Search for the cell housing the specified text and yield its (X, Y) center coordinate. 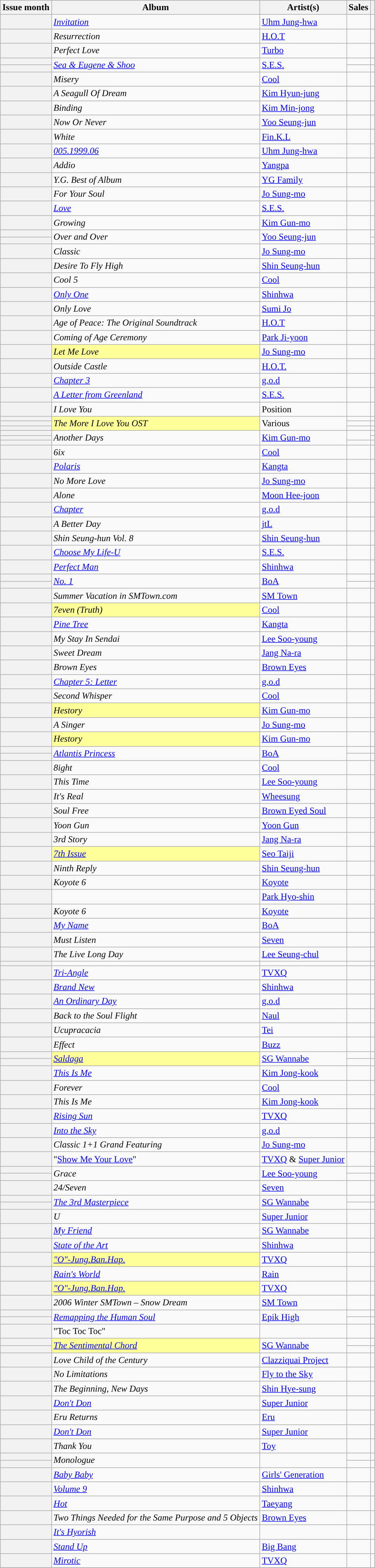
My Name (156, 926)
It's Real (156, 796)
Ucupracacia (156, 1030)
No More Love (156, 481)
Various (303, 424)
Classic 1+1 Grand Featuring (156, 1145)
Cool 5 (156, 280)
Now Or Never (156, 122)
Clazziquai Project (303, 1360)
Over and Over (156, 237)
The Beginning, New Days (156, 1389)
Eru Returns (156, 1417)
Love (156, 208)
Fin.K.L (303, 136)
H.O.T. (303, 366)
Into the Sky (156, 1130)
Epik High (303, 1317)
An Ordinary Day (156, 1001)
Alone (156, 495)
My Friend (156, 1231)
Addio (156, 165)
6ix (156, 452)
Big Bang (303, 1546)
Only Love (156, 309)
Shin Seung-hun Vol. 8 (156, 538)
Only One (156, 294)
Soul Free (156, 811)
7even (Truth) (156, 610)
005.1999.06 (156, 151)
Tri-Angle (156, 973)
Misery (156, 79)
Brown Eyed Soul (303, 811)
No. 1 (156, 581)
Ninth Reply (156, 868)
Brand New (156, 987)
jtL (303, 524)
The More I Love You OST (156, 424)
Summer Vacation in SMTown.com (156, 595)
YG Family (303, 180)
Eru (303, 1417)
Kim Min-jong (303, 108)
Outside Castle (156, 366)
Y.G. Best of Album (156, 180)
Kim Hyun-jung (303, 93)
Perfect Man (156, 567)
Park Hyo-shin (303, 897)
White (156, 136)
Let Me Love (156, 352)
Second Whisper (156, 696)
Pine Tree (156, 624)
Yangpa (303, 165)
A Singer (156, 725)
State of the Art (156, 1245)
Turbo (303, 50)
I Love You (156, 409)
Artist(s) (303, 8)
Fly to the Sky (303, 1374)
Stand Up (156, 1546)
Lee Seung-chul (303, 954)
Two Things Needed for the Same Purpose and 5 Objects (156, 1518)
Saldaga (156, 1059)
Position (303, 409)
Chapter (156, 509)
3rd Story (156, 839)
Tei (303, 1030)
Toy (303, 1446)
"Show Me Your Love" (156, 1159)
Binding (156, 108)
Volume 9 (156, 1489)
Another Days (156, 438)
The Sentimental Chord (156, 1346)
TVXQ & Super Junior (303, 1159)
24/Seven (156, 1188)
Remapping the Human Soul (156, 1317)
Desire To Fly High (156, 266)
Moon Hee-joon (303, 495)
The Live Long Day (156, 954)
Album (156, 8)
This Time (156, 782)
Age of Peace: The Original Soundtrack (156, 323)
Sea & Eugene & Shoo (156, 65)
Must Listen (156, 940)
Mirotic (156, 1561)
Park Ji-yoon (303, 337)
A Better Day (156, 524)
The 3rd Masterpiece (156, 1202)
Rain's World (156, 1274)
Rising Sun (156, 1116)
Forever (156, 1087)
Sumi Jo (303, 309)
Chapter 5: Letter (156, 682)
Buzz (303, 1044)
Sales (359, 8)
Effect (156, 1044)
No Limitations (156, 1374)
A Seagull Of Dream (156, 93)
Choose My Life-U (156, 552)
Issue month (26, 8)
Growing (156, 223)
Resurrection (156, 36)
Wheesung (303, 796)
Classic (156, 251)
Thank You (156, 1446)
A Letter from Greenland (156, 395)
Perfect Love (156, 50)
Girls' Generation (303, 1475)
Love Child of the Century (156, 1360)
Back to the Soul Flight (156, 1016)
Monologue (156, 1460)
Shin Hye-sung (303, 1389)
It's Hyorish (156, 1532)
8ight (156, 768)
Chapter 3 (156, 380)
2006 Winter SMTown – Snow Dream (156, 1302)
Invitation (156, 22)
My Stay In Sendai (156, 639)
7th Issue (156, 854)
U (156, 1216)
Taeyang (303, 1503)
Baby Baby (156, 1475)
Polaris (156, 467)
Seo Taiji (303, 854)
Hot (156, 1503)
Naul (303, 1016)
"Toc Toc Toc" (156, 1331)
Rain (303, 1274)
Atlantis Princess (156, 753)
Sweet Dream (156, 653)
For Your Soul (156, 194)
Coming of Age Ceremony (156, 337)
Grace (156, 1173)
